Scan for the cell matching the given text and deliver its (x, y) coordinate at center. 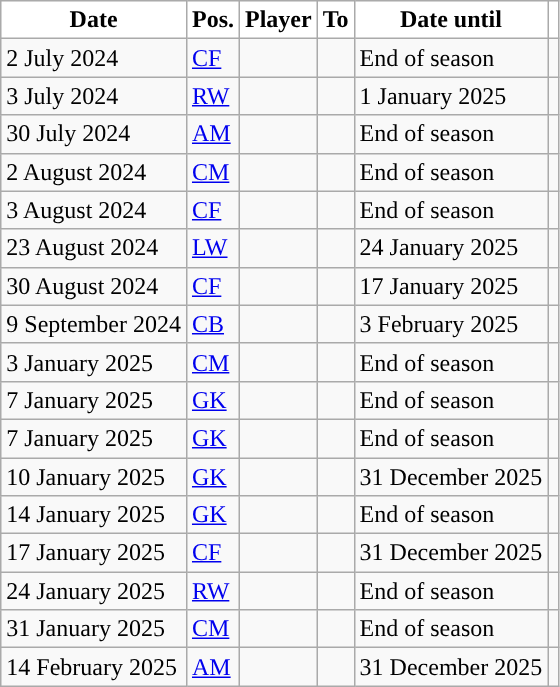
Player (279, 20)
2 August 2024 (94, 172)
30 August 2024 (94, 286)
Date until (451, 20)
31 January 2025 (94, 629)
23 August 2024 (94, 248)
Pos. (212, 20)
9 September 2024 (94, 324)
3 January 2025 (94, 362)
To (336, 20)
10 January 2025 (94, 477)
2 July 2024 (94, 58)
CB (212, 324)
3 February 2025 (451, 324)
14 January 2025 (94, 515)
1 January 2025 (451, 96)
14 February 2025 (94, 667)
3 July 2024 (94, 96)
30 July 2024 (94, 134)
3 August 2024 (94, 210)
LW (212, 248)
Date (94, 20)
